Return the [x, y] coordinate for the center point of the cell that contains the specified text.  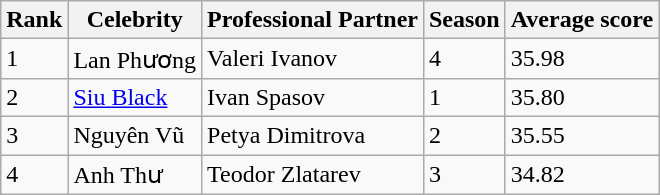
Celebrity [135, 20]
35.55 [582, 135]
34.82 [582, 174]
Siu Black [135, 97]
Professional Partner [313, 20]
Rank [34, 20]
Petya Dimitrova [313, 135]
Valeri Ivanov [313, 59]
Anh Thư [135, 174]
Season [464, 20]
Teodor Zlatarev [313, 174]
35.80 [582, 97]
Lan Phương [135, 59]
Average score [582, 20]
Ivan Spasov [313, 97]
35.98 [582, 59]
Nguyên Vũ [135, 135]
